Find where the given text appears and provide that cell's center as [X, Y] coordinate. 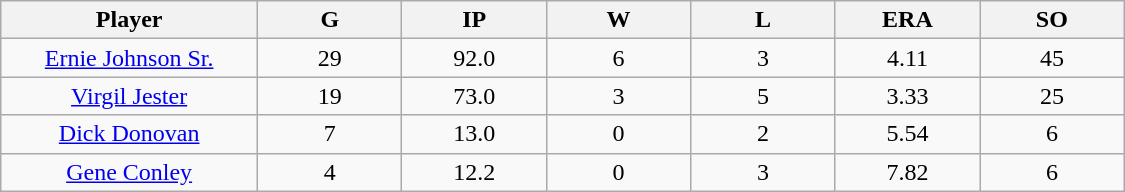
Dick Donovan [130, 134]
W [618, 20]
L [763, 20]
5 [763, 96]
SO [1052, 20]
45 [1052, 58]
13.0 [474, 134]
73.0 [474, 96]
7.82 [907, 172]
4.11 [907, 58]
12.2 [474, 172]
29 [330, 58]
25 [1052, 96]
92.0 [474, 58]
Ernie Johnson Sr. [130, 58]
ERA [907, 20]
7 [330, 134]
3.33 [907, 96]
2 [763, 134]
Virgil Jester [130, 96]
IP [474, 20]
4 [330, 172]
19 [330, 96]
5.54 [907, 134]
G [330, 20]
Player [130, 20]
Gene Conley [130, 172]
